Extract the (x, y) coordinate from the center of the cell holding the provided text.  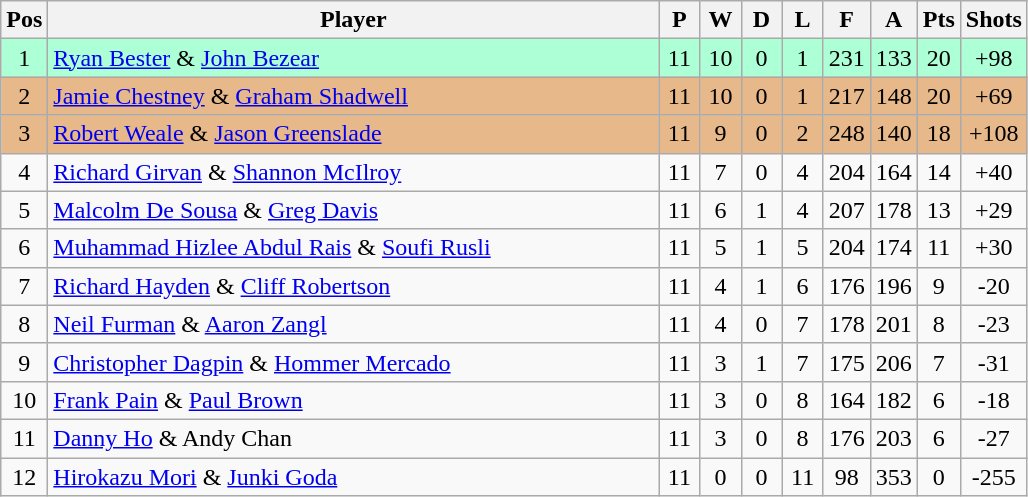
-31 (994, 362)
Danny Ho & Andy Chan (354, 438)
-20 (994, 286)
Robert Weale & Jason Greenslade (354, 134)
-23 (994, 324)
Richard Hayden & Cliff Robertson (354, 286)
13 (938, 210)
217 (846, 96)
Pts (938, 20)
+98 (994, 58)
140 (894, 134)
Hirokazu Mori & Junki Goda (354, 477)
+30 (994, 248)
196 (894, 286)
206 (894, 362)
231 (846, 58)
248 (846, 134)
175 (846, 362)
18 (938, 134)
A (894, 20)
-27 (994, 438)
174 (894, 248)
Malcolm De Sousa & Greg Davis (354, 210)
Neil Furman & Aaron Zangl (354, 324)
207 (846, 210)
Ryan Bester & John Bezear (354, 58)
Muhammad Hizlee Abdul Rais & Soufi Rusli (354, 248)
Jamie Chestney & Graham Shadwell (354, 96)
201 (894, 324)
353 (894, 477)
12 (24, 477)
L (802, 20)
P (680, 20)
Player (354, 20)
Shots (994, 20)
Pos (24, 20)
+29 (994, 210)
133 (894, 58)
98 (846, 477)
14 (938, 172)
148 (894, 96)
-18 (994, 400)
182 (894, 400)
-255 (994, 477)
+108 (994, 134)
Richard Girvan & Shannon McIlroy (354, 172)
F (846, 20)
W (720, 20)
D (762, 20)
+69 (994, 96)
203 (894, 438)
Frank Pain & Paul Brown (354, 400)
+40 (994, 172)
Christopher Dagpin & Hommer Mercado (354, 362)
